From the cell containing the given text, extract its center point as [X, Y] coordinate. 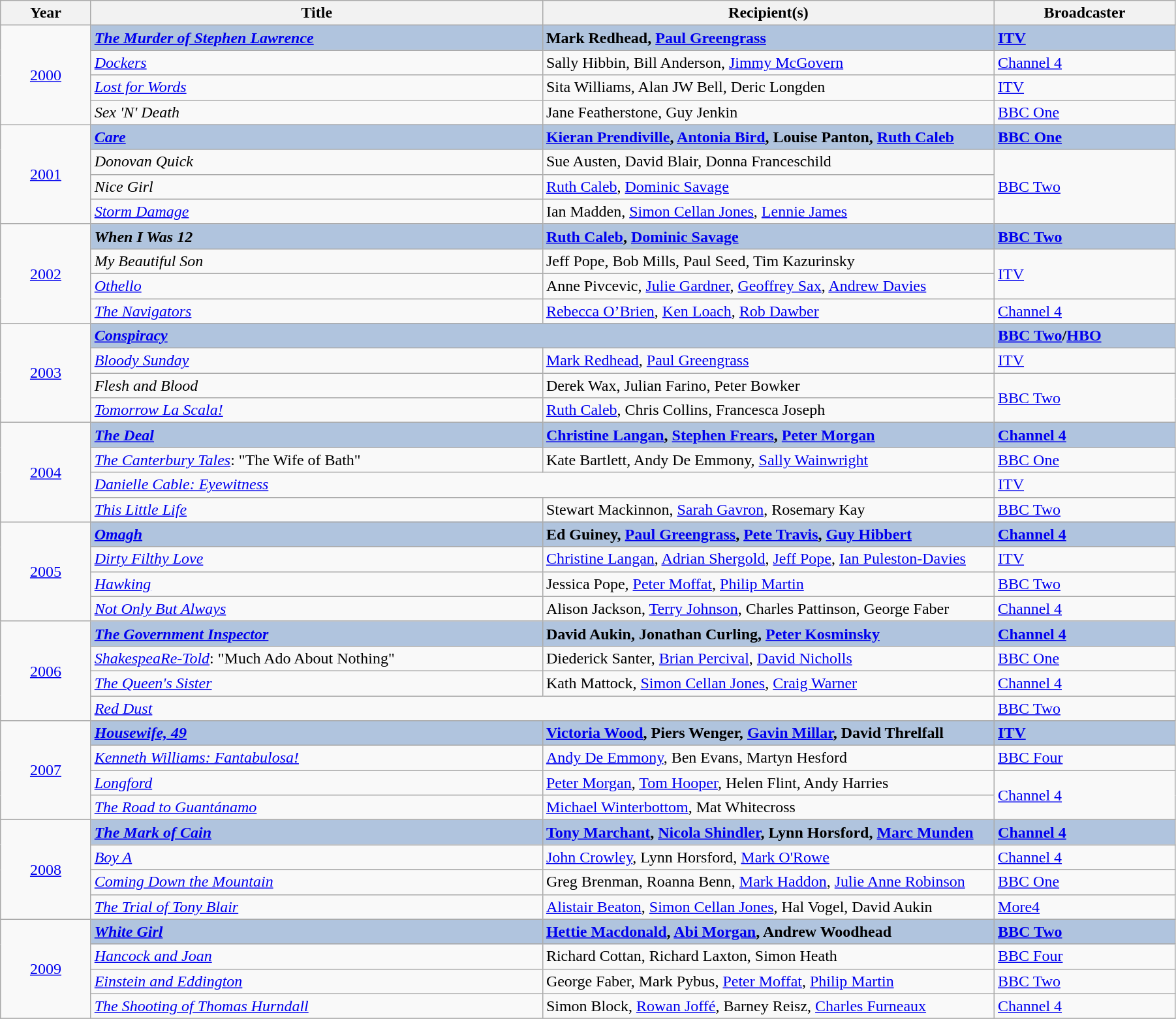
Hancock and Joan [317, 956]
Dockers [317, 63]
The Road to Guantánamo [317, 808]
Christine Langan, Stephen Frears, Peter Morgan [768, 435]
When I Was 12 [317, 236]
White Girl [317, 932]
Sex 'N' Death [317, 112]
Dirty Filthy Love [317, 559]
Jessica Pope, Peter Moffat, Philip Martin [768, 584]
Coming Down the Mountain [317, 882]
2003 [46, 373]
Sally Hibbin, Bill Anderson, Jimmy McGovern [768, 63]
David Aukin, Jonathan Curling, Peter Kosminsky [768, 633]
2008 [46, 870]
Greg Brenman, Roanna Benn, Mark Haddon, Julie Anne Robinson [768, 882]
Boy A [317, 857]
Omagh [317, 534]
The Shooting of Thomas Hurndall [317, 1006]
The Trial of Tony Blair [317, 907]
Longford [317, 783]
Tony Marchant, Nicola Shindler, Lynn Horsford, Marc Munden [768, 832]
Ed Guiney, Paul Greengrass, Pete Travis, Guy Hibbert [768, 534]
Hettie Macdonald, Abi Morgan, Andrew Woodhead [768, 932]
Rebecca O’Brien, Ken Loach, Rob Dawber [768, 311]
Kath Mattock, Simon Cellan Jones, Craig Warner [768, 683]
Jane Featherstone, Guy Jenkin [768, 112]
Andy De Emmony, Ben Evans, Martyn Hesford [768, 758]
2009 [46, 969]
Kenneth Williams: Fantabulosa! [317, 758]
2000 [46, 75]
Othello [317, 286]
Richard Cottan, Richard Laxton, Simon Heath [768, 956]
Anne Pivcevic, Julie Gardner, Geoffrey Sax, Andrew Davies [768, 286]
John Crowley, Lynn Horsford, Mark O'Rowe [768, 857]
Bloody Sunday [317, 361]
Jeff Pope, Bob Mills, Paul Seed, Tim Kazurinsky [768, 261]
The Navigators [317, 311]
The Government Inspector [317, 633]
The Murder of Stephen Lawrence [317, 38]
Housewife, 49 [317, 733]
Hawking [317, 584]
Sita Williams, Alan JW Bell, Deric Longden [768, 87]
Kate Bartlett, Andy De Emmony, Sally Wainwright [768, 460]
Einstein and Eddington [317, 981]
Flesh and Blood [317, 386]
Year [46, 13]
Recipient(s) [768, 13]
ShakespeaRe-Told: "Much Ado About Nothing" [317, 658]
Tomorrow La Scala! [317, 410]
Sue Austen, David Blair, Donna Franceschild [768, 162]
Christine Langan, Adrian Shergold, Jeff Pope, Ian Puleston-Davies [768, 559]
This Little Life [317, 509]
The Mark of Cain [317, 832]
Derek Wax, Julian Farino, Peter Bowker [768, 386]
Broadcaster [1085, 13]
Danielle Cable: Eyewitness [542, 485]
Victoria Wood, Piers Wenger, Gavin Millar, David Threlfall [768, 733]
Alistair Beaton, Simon Cellan Jones, Hal Vogel, David Aukin [768, 907]
Peter Morgan, Tom Hooper, Helen Flint, Andy Harries [768, 783]
Conspiracy [542, 336]
2001 [46, 174]
2002 [46, 273]
The Queen's Sister [317, 683]
My Beautiful Son [317, 261]
Kieran Prendiville, Antonia Bird, Louise Panton, Ruth Caleb [768, 137]
Storm Damage [317, 211]
Simon Block, Rowan Joffé, Barney Reisz, Charles Furneaux [768, 1006]
More4 [1085, 907]
George Faber, Mark Pybus, Peter Moffat, Philip Martin [768, 981]
Not Only But Always [317, 609]
Alison Jackson, Terry Johnson, Charles Pattinson, George Faber [768, 609]
Nice Girl [317, 187]
Lost for Words [317, 87]
Stewart Mackinnon, Sarah Gavron, Rosemary Kay [768, 509]
Donovan Quick [317, 162]
2007 [46, 770]
The Canterbury Tales: "The Wife of Bath" [317, 460]
2005 [46, 571]
Red Dust [542, 708]
BBC Two/HBO [1085, 336]
Ian Madden, Simon Cellan Jones, Lennie James [768, 211]
Care [317, 137]
2006 [46, 671]
Diederick Santer, Brian Percival, David Nicholls [768, 658]
Michael Winterbottom, Mat Whitecross [768, 808]
The Deal [317, 435]
2004 [46, 472]
Ruth Caleb, Chris Collins, Francesca Joseph [768, 410]
Title [317, 13]
